From the cell containing the given text, extract its center point as (x, y) coordinate. 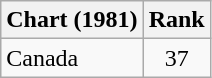
Canada (72, 58)
Chart (1981) (72, 20)
Rank (176, 20)
37 (176, 58)
